Return [x, y] of the center of cell containing provided text 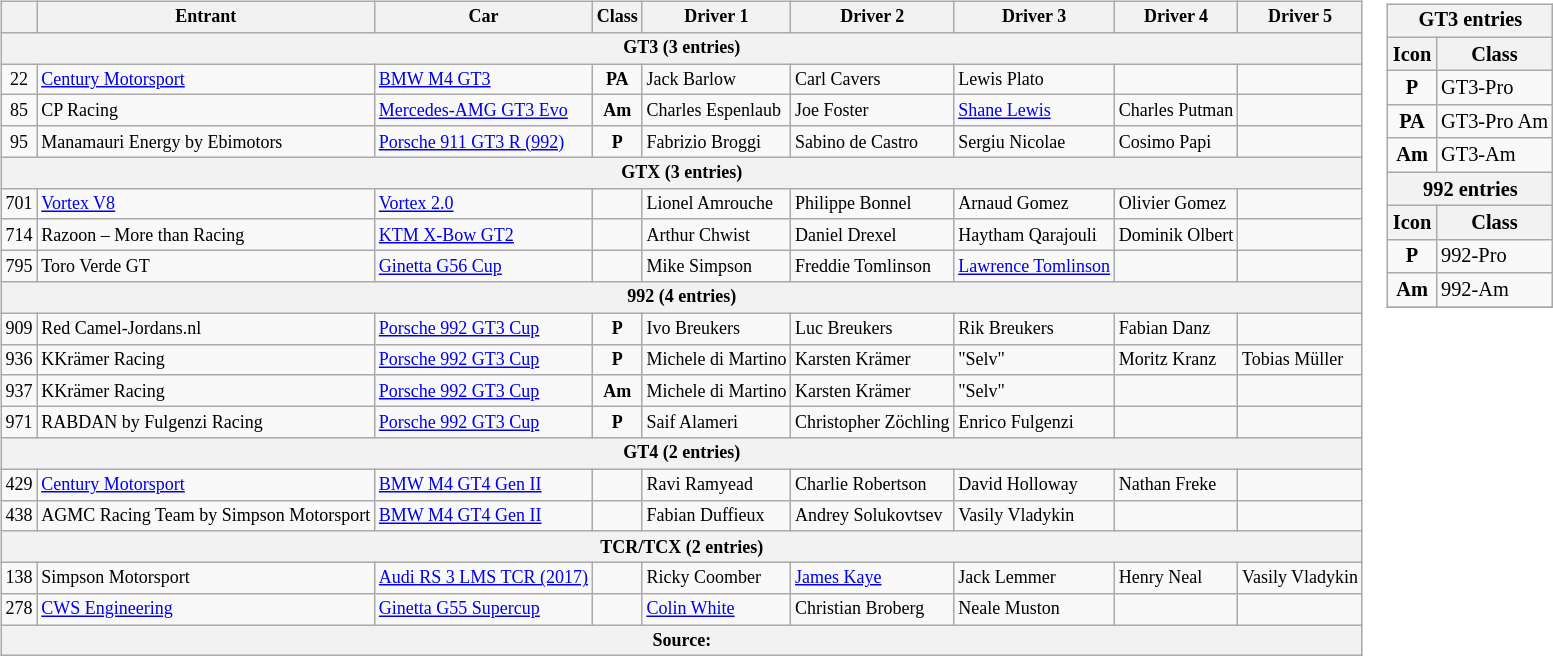
Razoon – More than Racing [206, 234]
Vortex 2.0 [484, 204]
Joe Foster [872, 110]
Tobias Müller [1300, 360]
Daniel Drexel [872, 234]
22 [19, 80]
936 [19, 360]
Neale Muston [1034, 610]
Driver 3 [1034, 16]
Luc Breukers [872, 328]
AGMC Racing Team by Simpson Motorsport [206, 516]
CWS Engineering [206, 610]
Philippe Bonnel [872, 204]
Rik Breukers [1034, 328]
TCR/TCX (2 entries) [682, 546]
Toro Verde GT [206, 266]
Driver 2 [872, 16]
Audi RS 3 LMS TCR (2017) [484, 578]
Enrico Fulgenzi [1034, 422]
Nathan Freke [1176, 484]
Charlie Robertson [872, 484]
GT3-Pro [1494, 88]
GT4 (2 entries) [682, 454]
438 [19, 516]
Freddie Tomlinson [872, 266]
Vortex V8 [206, 204]
Driver 4 [1176, 16]
BMW M4 GT3 [484, 80]
909 [19, 328]
Driver 5 [1300, 16]
992 entries [1470, 189]
Henry Neal [1176, 578]
Colin White [716, 610]
937 [19, 390]
992-Pro [1494, 256]
278 [19, 610]
Fabian Danz [1176, 328]
971 [19, 422]
Fabrizio Broggi [716, 142]
Ginetta G56 Cup [484, 266]
Arnaud Gomez [1034, 204]
Carl Cavers [872, 80]
714 [19, 234]
Dominik Olbert [1176, 234]
Jack Lemmer [1034, 578]
429 [19, 484]
GT3-Pro Am [1494, 122]
Olivier Gomez [1176, 204]
Porsche 911 GT3 R (992) [484, 142]
Christopher Zöchling [872, 422]
Saif Alameri [716, 422]
David Holloway [1034, 484]
Simpson Motorsport [206, 578]
Christian Broberg [872, 610]
Driver 1 [716, 16]
992 (4 entries) [682, 298]
85 [19, 110]
Arthur Chwist [716, 234]
138 [19, 578]
Ricky Coomber [716, 578]
Mike Simpson [716, 266]
Charles Putman [1176, 110]
Lewis Plato [1034, 80]
701 [19, 204]
CP Racing [206, 110]
Fabian Duffieux [716, 516]
Red Camel-Jordans.nl [206, 328]
Jack Barlow [716, 80]
Sabino de Castro [872, 142]
Charles Espenlaub [716, 110]
Lionel Amrouche [716, 204]
Manamauri Energy by Ebimotors [206, 142]
GT3-Am [1494, 155]
Andrey Solukovtsev [872, 516]
Mercedes-AMG GT3 Evo [484, 110]
RABDAN by Fulgenzi Racing [206, 422]
Ivo Breukers [716, 328]
Shane Lewis [1034, 110]
KTM X-Bow GT2 [484, 234]
Moritz Kranz [1176, 360]
GTX (3 entries) [682, 172]
Haytham Qarajouli [1034, 234]
GT3 entries [1470, 21]
Ravi Ramyead [716, 484]
GT3 (3 entries) [682, 48]
Cosimo Papi [1176, 142]
95 [19, 142]
Lawrence Tomlinson [1034, 266]
Source: [682, 640]
795 [19, 266]
Entrant [206, 16]
Car [484, 16]
James Kaye [872, 578]
Sergiu Nicolae [1034, 142]
992-Am [1494, 290]
Ginetta G55 Supercup [484, 610]
